For the text-containing cell, return its midpoint in [x, y] coordinate format. 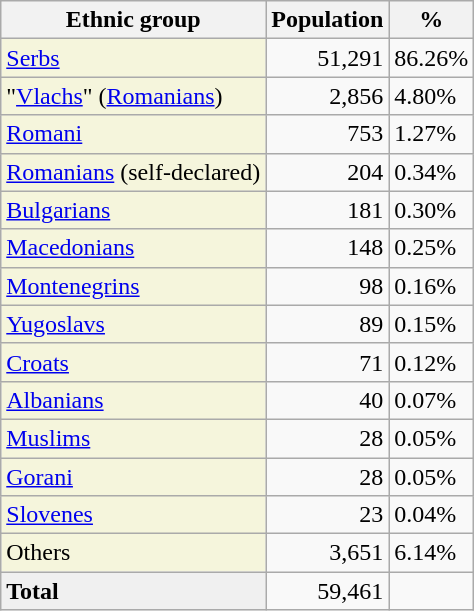
753 [328, 134]
0.34% [432, 172]
4.80% [432, 96]
Total [134, 591]
51,291 [328, 58]
2,856 [328, 96]
181 [328, 210]
Montenegrins [134, 286]
89 [328, 324]
Romani [134, 134]
1.27% [432, 134]
"Vlachs" (Romanians) [134, 96]
0.30% [432, 210]
0.16% [432, 286]
Yugoslavs [134, 324]
Population [328, 20]
40 [328, 400]
86.26% [432, 58]
Gorani [134, 477]
3,651 [328, 553]
Bulgarians [134, 210]
0.15% [432, 324]
Slovenes [134, 515]
Macedonians [134, 248]
0.04% [432, 515]
Others [134, 553]
Croats [134, 362]
0.25% [432, 248]
23 [328, 515]
Ethnic group [134, 20]
Muslims [134, 438]
Albanians [134, 400]
6.14% [432, 553]
71 [328, 362]
0.07% [432, 400]
98 [328, 286]
Romanians (self-declared) [134, 172]
Serbs [134, 58]
59,461 [328, 591]
148 [328, 248]
204 [328, 172]
% [432, 20]
0.12% [432, 362]
